Provide the (x, y) coordinate of the cell's center where the given text is located.  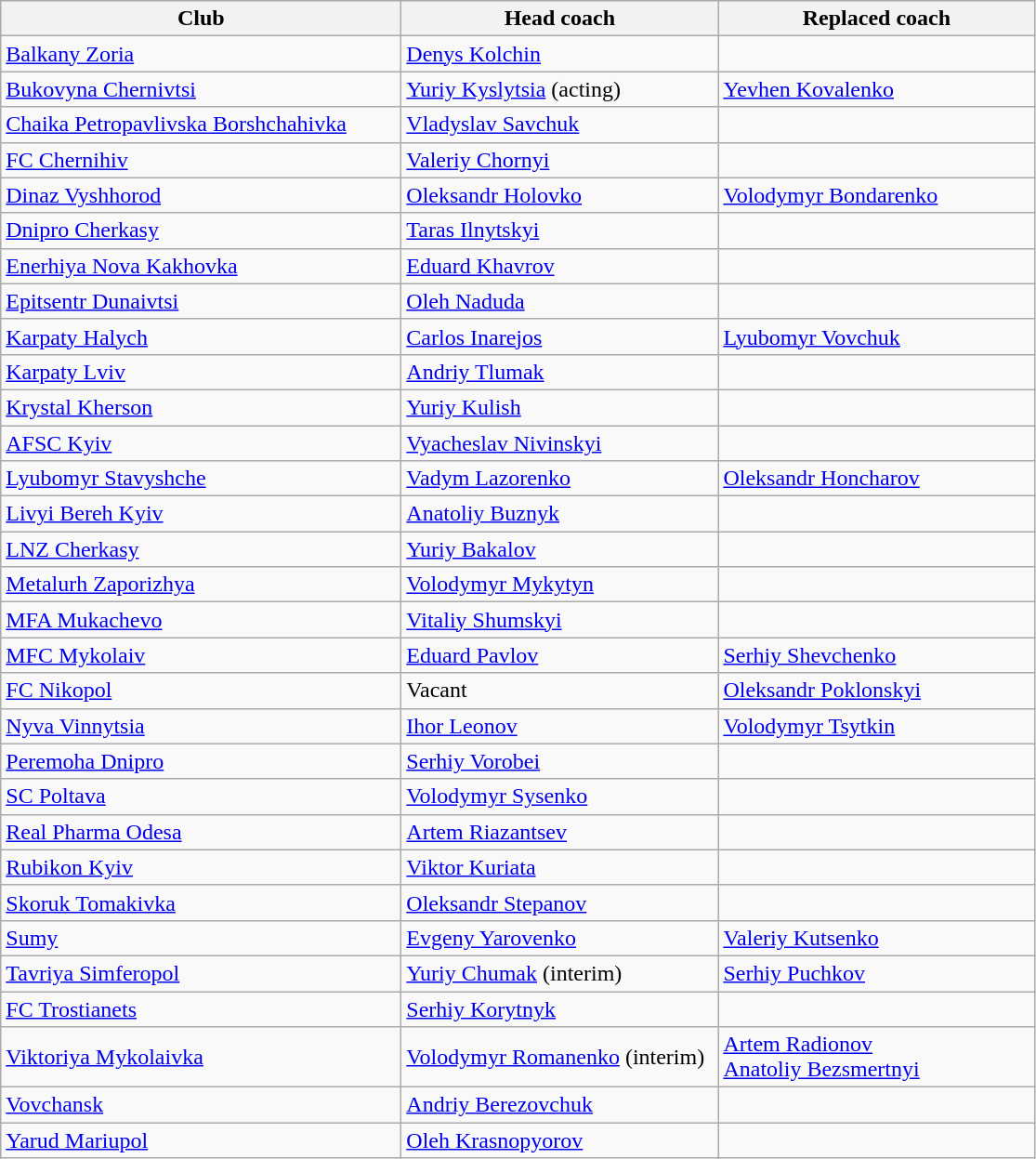
Anatoliy Buznyk (559, 514)
Serhiy Vorobei (559, 761)
Replaced coach (877, 19)
Oleksandr Stepanov (559, 902)
Viktor Kuriata (559, 867)
Volodymyr Mykytyn (559, 585)
Karpaty Lviv (201, 372)
Nyva Vinnytsia (201, 726)
Oleh Krasnopyorov (559, 1140)
Oleksandr Holovko (559, 195)
Chaika Petropavlivska Borshchahivka (201, 125)
SC Poltava (201, 797)
Lyubomyr Vovchuk (877, 336)
Skoruk Tomakivka (201, 902)
Karpaty Halych (201, 336)
Serhiy Puchkov (877, 973)
Evgeny Yarovenko (559, 938)
Vyacheslav Nivinskyi (559, 443)
Yuriy Kyslytsia (acting) (559, 89)
Sumy (201, 938)
Vovchansk (201, 1105)
Lyubomyr Stavyshche (201, 479)
Dnipro Cherkasy (201, 230)
Krystal Kherson (201, 407)
Yuriy Chumak (interim) (559, 973)
Oleksandr Honcharov (877, 479)
Oleh Naduda (559, 301)
AFSC Kyiv (201, 443)
Livyi Bereh Kyiv (201, 514)
Volodymyr Sysenko (559, 797)
Dinaz Vyshhorod (201, 195)
Oleksandr Poklonskyi (877, 691)
LNZ Cherkasy (201, 549)
FC Nikopol (201, 691)
Ihor Leonov (559, 726)
Head coach (559, 19)
Balkany Zoria (201, 54)
Real Pharma Odesa (201, 832)
Volodymyr Tsytkin (877, 726)
Viktoriya Mykolaivka (201, 1058)
Yarud Mariupol (201, 1140)
Vadym Lazorenko (559, 479)
Valeriy Chornyi (559, 160)
Volodymyr Bondarenko (877, 195)
Serhiy Korytnyk (559, 1008)
Eduard Khavrov (559, 266)
Peremoha Dnipro (201, 761)
Artem Radionov Anatoliy Bezsmertnyi (877, 1058)
Club (201, 19)
Epitsentr Dunaivtsi (201, 301)
Valeriy Kutsenko (877, 938)
Serhiy Shevchenko (877, 655)
Metalurh Zaporizhya (201, 585)
FC Trostianets (201, 1008)
Eduard Pavlov (559, 655)
Enerhiya Nova Kakhovka (201, 266)
Yevhen Kovalenko (877, 89)
Vacant (559, 691)
Carlos Inarejos (559, 336)
Bukovyna Chernivtsi (201, 89)
FC Chernihiv (201, 160)
Taras Ilnytskyi (559, 230)
Rubikon Kyiv (201, 867)
MFC Mykolaiv (201, 655)
MFA Mukachevo (201, 620)
Andriy Tlumak (559, 372)
Andriy Berezovchuk (559, 1105)
Yuriy Kulish (559, 407)
Tavriya Simferopol (201, 973)
Artem Riazantsev (559, 832)
Denys Kolchin (559, 54)
Vitaliy Shumskyi (559, 620)
Volodymyr Romanenko (interim) (559, 1058)
Yuriy Bakalov (559, 549)
Vladyslav Savchuk (559, 125)
